Extract the [X, Y] coordinate from the center of the cell holding the provided text.  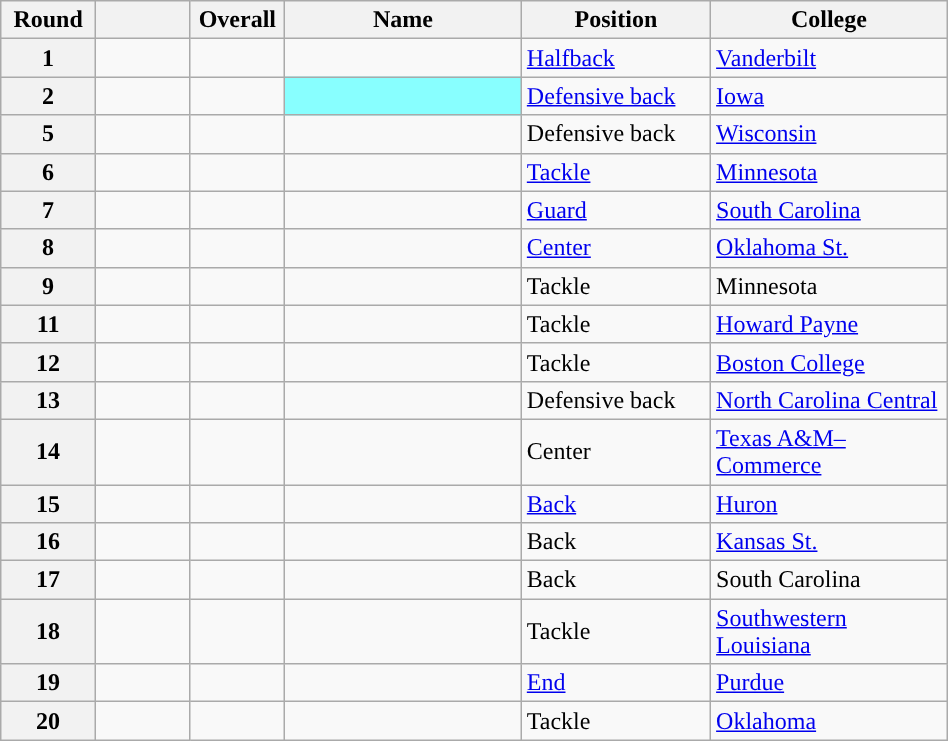
6 [48, 172]
7 [48, 210]
Iowa [830, 96]
Overall [238, 20]
20 [48, 721]
Round [48, 20]
Name [404, 20]
Guard [616, 210]
11 [48, 324]
5 [48, 134]
13 [48, 400]
17 [48, 580]
College [830, 20]
Boston College [830, 362]
Purdue [830, 683]
Howard Payne [830, 324]
Southwestern Louisiana [830, 632]
North Carolina Central [830, 400]
19 [48, 683]
Wisconsin [830, 134]
1 [48, 58]
Position [616, 20]
18 [48, 632]
Oklahoma [830, 721]
15 [48, 503]
Kansas St. [830, 542]
12 [48, 362]
2 [48, 96]
End [616, 683]
8 [48, 248]
Halfback [616, 58]
9 [48, 286]
Texas A&M–Commerce [830, 452]
16 [48, 542]
Huron [830, 503]
Oklahoma St. [830, 248]
14 [48, 452]
Vanderbilt [830, 58]
